Return (X, Y) of the center of cell containing provided text 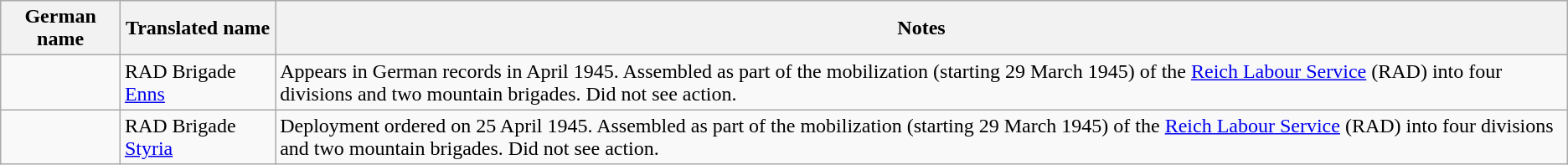
German name (60, 28)
RAD Brigade Styria (198, 137)
RAD Brigade Enns (198, 82)
Translated name (198, 28)
Notes (921, 28)
